Provide the [x, y] coordinate of the cell's center where the given text is located.  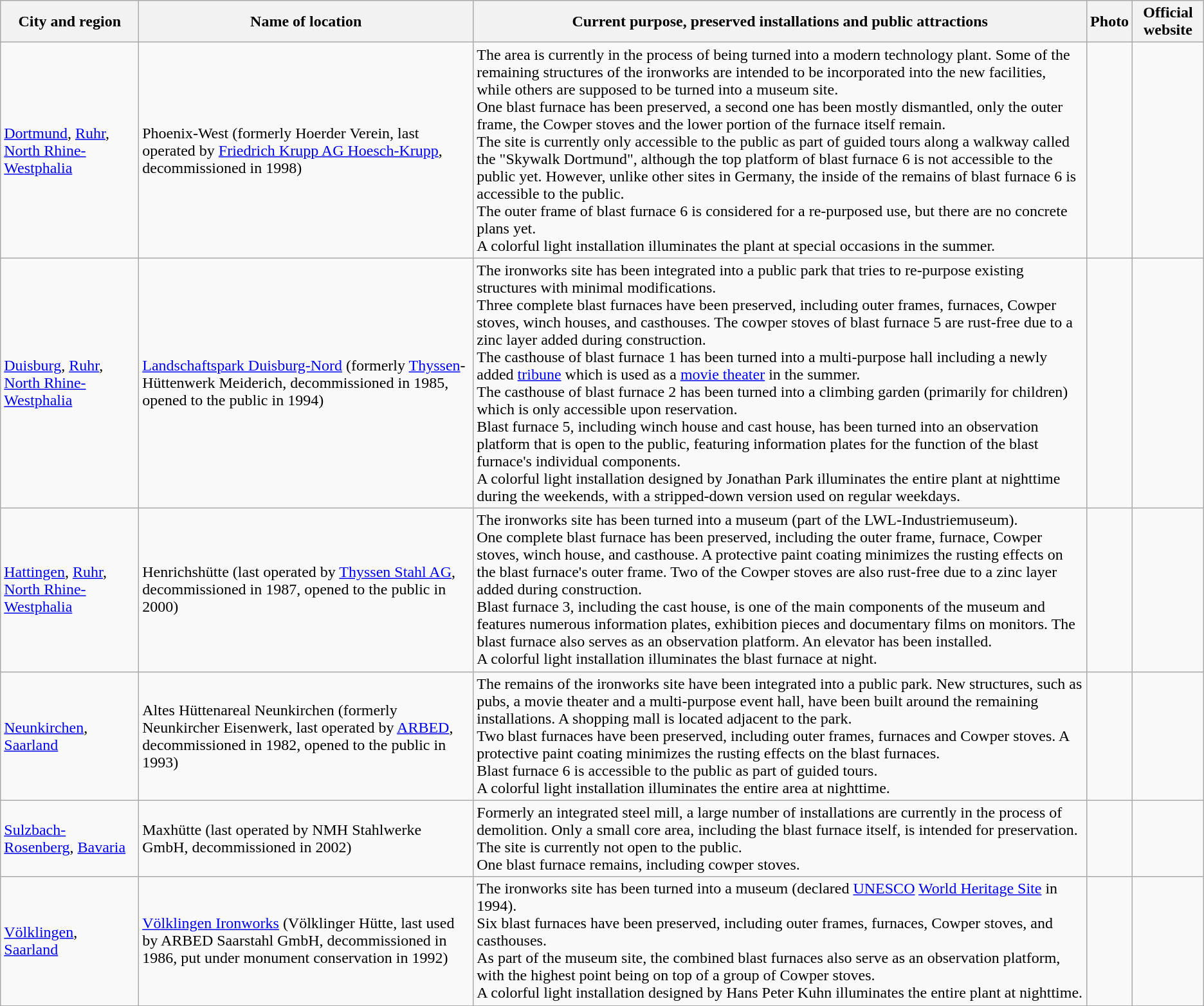
Neunkirchen, Saarland [69, 736]
Maxhütte (last operated by NMH Stahlwerke GmbH, decommissioned in 2002) [306, 839]
Official website [1168, 22]
Völklingen, Saarland [69, 941]
Landschaftspark Duisburg-Nord (formerly Thyssen-Hüttenwerk Meiderich, decommissioned in 1985, opened to the public in 1994) [306, 383]
Altes Hüttenareal Neunkirchen (formerly Neunkircher Eisenwerk, last operated by ARBED, decommissioned in 1982, opened to the public in 1993) [306, 736]
Völklingen Ironworks (Völklinger Hütte, last used by ARBED Saarstahl GmbH, decommissioned in 1986, put under monument conservation in 1992) [306, 941]
Sulzbach-Rosenberg, Bavaria [69, 839]
Photo [1110, 22]
Dortmund, Ruhr, North Rhine-Westphalia [69, 151]
City and region [69, 22]
Current purpose, preserved installations and public attractions [780, 22]
Phoenix-West (formerly Hoerder Verein, last operated by Friedrich Krupp AG Hoesch-Krupp, decommissioned in 1998) [306, 151]
Duisburg, Ruhr, North Rhine-Westphalia [69, 383]
Henrichshütte (last operated by Thyssen Stahl AG, decommissioned in 1987, opened to the public in 2000) [306, 590]
Name of location [306, 22]
Hattingen, Ruhr, North Rhine-Westphalia [69, 590]
